Extract the [X, Y] coordinate from the center of the cell holding the provided text.  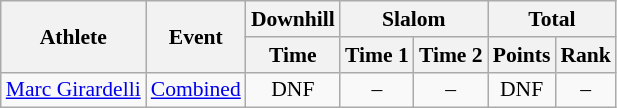
Time [293, 55]
Time 2 [451, 55]
Marc Girardelli [74, 90]
Points [522, 55]
Slalom [414, 19]
Downhill [293, 19]
Event [196, 36]
Time 1 [377, 55]
Rank [586, 55]
Total [552, 19]
Athlete [74, 36]
Combined [196, 90]
